Identify which cell holds the provided text, then report its (x, y) central coordinate. 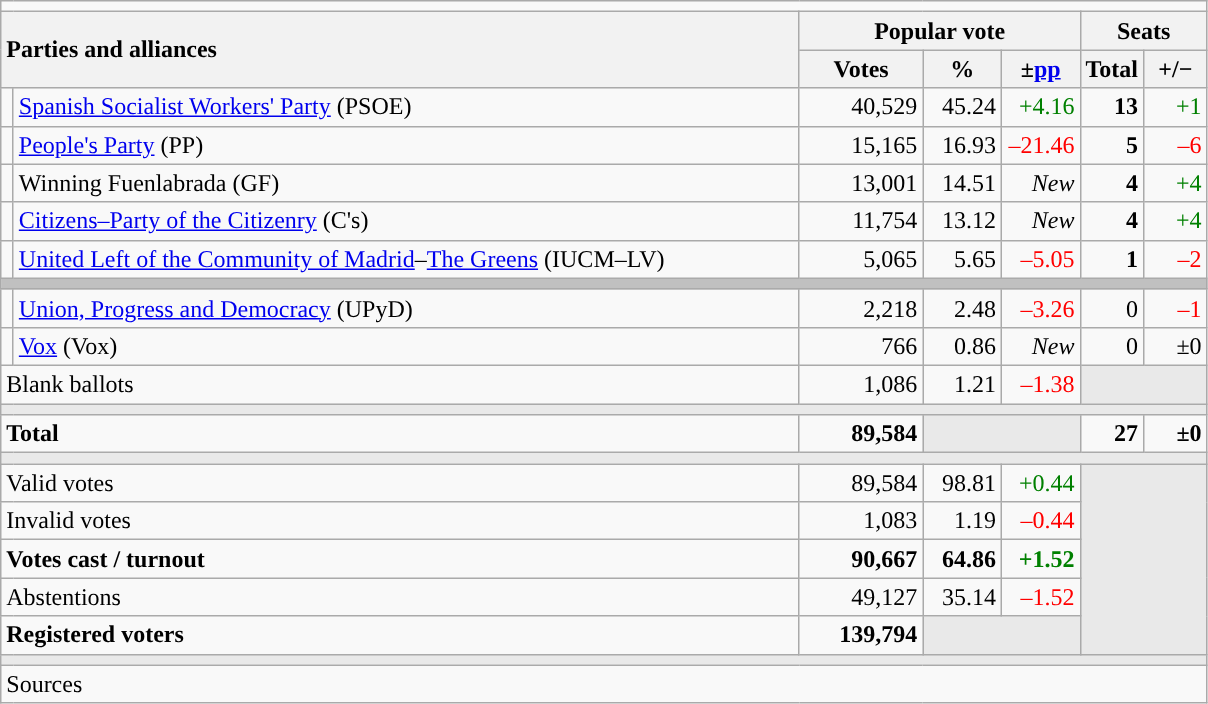
+4.16 (1040, 107)
Valid votes (400, 483)
±pp (1040, 69)
11,754 (861, 221)
5,065 (861, 259)
49,127 (861, 597)
+/− (1176, 69)
16.93 (962, 145)
+1 (1176, 107)
27 (1112, 434)
Votes (861, 69)
United Left of the Community of Madrid–The Greens (IUCM–LV) (406, 259)
90,667 (861, 559)
45.24 (962, 107)
1.19 (962, 521)
15,165 (861, 145)
98.81 (962, 483)
13,001 (861, 183)
Winning Fuenlabrada (GF) (406, 183)
–0.44 (1040, 521)
Invalid votes (400, 521)
139,794 (861, 635)
Blank ballots (400, 384)
Popular vote (940, 31)
1.21 (962, 384)
1,083 (861, 521)
Sources (604, 684)
Seats (1144, 31)
2.48 (962, 308)
5.65 (962, 259)
766 (861, 346)
5 (1112, 145)
13 (1112, 107)
0.86 (962, 346)
1,086 (861, 384)
–1.38 (1040, 384)
Spanish Socialist Workers' Party (PSOE) (406, 107)
% (962, 69)
13.12 (962, 221)
–6 (1176, 145)
2,218 (861, 308)
–1 (1176, 308)
64.86 (962, 559)
Votes cast / turnout (400, 559)
Vox (Vox) (406, 346)
Parties and alliances (400, 50)
+1.52 (1040, 559)
14.51 (962, 183)
–3.26 (1040, 308)
40,529 (861, 107)
Abstentions (400, 597)
Registered voters (400, 635)
–1.52 (1040, 597)
+0.44 (1040, 483)
1 (1112, 259)
Union, Progress and Democracy (UPyD) (406, 308)
People's Party (PP) (406, 145)
–21.46 (1040, 145)
35.14 (962, 597)
Citizens–Party of the Citizenry (C's) (406, 221)
–2 (1176, 259)
–5.05 (1040, 259)
